Pinpoint the cell where the given text exists, returning its [x, y] midpoint coordinate. 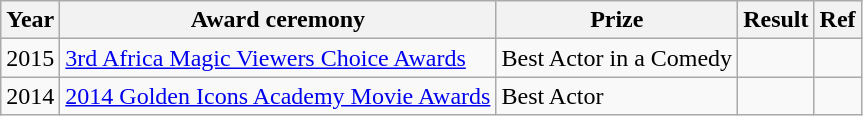
Result [776, 20]
Award ceremony [278, 20]
Year [30, 20]
Best Actor [617, 96]
3rd Africa Magic Viewers Choice Awards [278, 58]
Ref [838, 20]
Prize [617, 20]
2014 Golden Icons Academy Movie Awards [278, 96]
Best Actor in a Comedy [617, 58]
2014 [30, 96]
2015 [30, 58]
